Output the (x, y) coordinate of the center of the cell containing the given text.  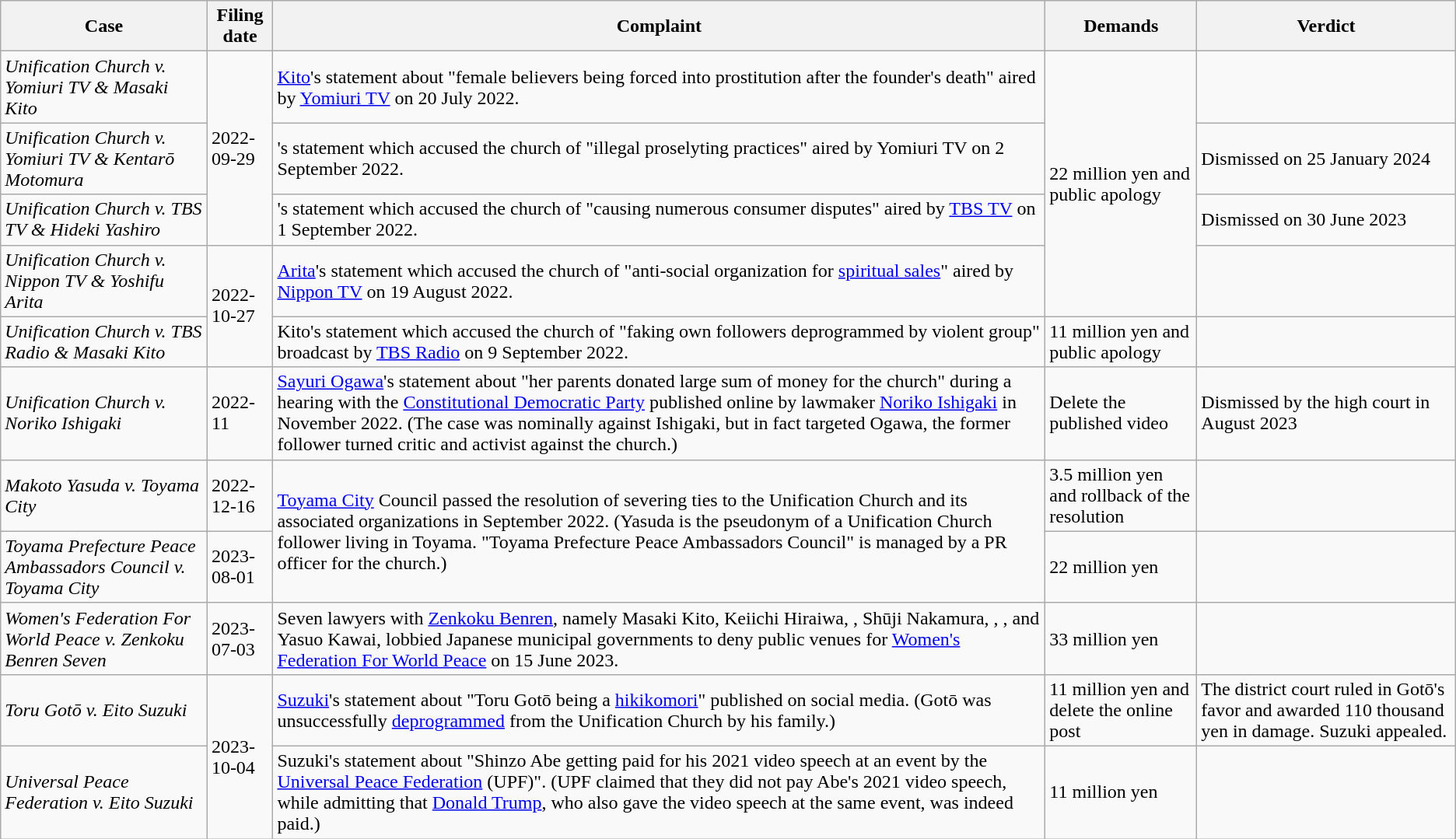
's statement which accused the church of "illegal proselyting practices" aired by Yomiuri TV on 2 September 2022. (660, 159)
Toyama Prefecture Peace Ambassadors Council v. Toyama City (104, 567)
11 million yen and public apology (1122, 342)
3.5 million yen and rollback of the resolution (1122, 495)
22 million yen (1122, 567)
2022-09-29 (240, 148)
The district court ruled in Gotō's favor and awarded 110 thousand yen in damage. Suzuki appealed. (1326, 710)
Kito's statement about "female believers being forced into prostitution after the founder's death" aired by Yomiuri TV on 20 July 2022. (660, 87)
Universal Peace Federation v. Eito Suzuki (104, 792)
Unification Church v. TBS TV & Hideki Yashiro (104, 219)
22 million yen and public apology (1122, 184)
Unification Church v. TBS Radio & Masaki Kito (104, 342)
Verdict (1326, 26)
2022-11 (240, 414)
Demands (1122, 26)
Arita's statement which accused the church of "anti-social organization for spiritual sales" aired by Nippon TV on 19 August 2022. (660, 281)
Unification Church v. Noriko Ishigaki (104, 414)
's statement which accused the church of "causing numerous consumer disputes" aired by TBS TV on 1 September 2022. (660, 219)
Makoto Yasuda v. Toyama City (104, 495)
Dismissed on 30 June 2023 (1326, 219)
2022-12-16 (240, 495)
Unification Church v. Yomiuri TV & Kentarō Motomura (104, 159)
Delete the published video (1122, 414)
33 million yen (1122, 638)
Kito's statement which accused the church of "faking own followers deprogrammed by violent group" broadcast by TBS Radio on 9 September 2022. (660, 342)
2023-08-01 (240, 567)
11 million yen and delete the online post (1122, 710)
Women's Federation For World Peace v. Zenkoku Benren Seven (104, 638)
2023-07-03 (240, 638)
Toru Gotō v. Eito Suzuki (104, 710)
Unification Church v. Yomiuri TV & Masaki Kito (104, 87)
Dismissed by the high court in August 2023 (1326, 414)
Unification Church v. Nippon TV & Yoshifu Arita (104, 281)
2022-10-27 (240, 306)
Filing date (240, 26)
Complaint (660, 26)
Dismissed on 25 January 2024 (1326, 159)
Case (104, 26)
2023-10-04 (240, 756)
11 million yen (1122, 792)
